Return the [X, Y] coordinate for the center point of the cell that contains the specified text.  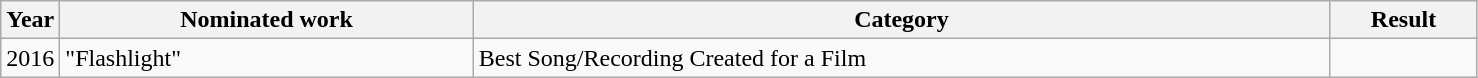
"Flashlight" [266, 58]
Year [30, 20]
Best Song/Recording Created for a Film [901, 58]
2016 [30, 58]
Nominated work [266, 20]
Category [901, 20]
Result [1404, 20]
